Extract the [X, Y] coordinate from the center of the cell holding the provided text.  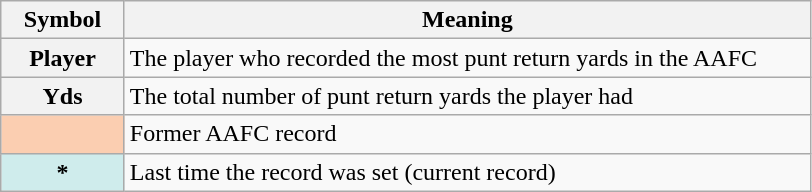
Former AAFC record [467, 134]
The player who recorded the most punt return yards in the AAFC [467, 58]
Meaning [467, 20]
* [63, 172]
Player [63, 58]
Symbol [63, 20]
Yds [63, 96]
Last time the record was set (current record) [467, 172]
The total number of punt return yards the player had [467, 96]
